Scan for the cell matching the given text and deliver its [x, y] coordinate at center. 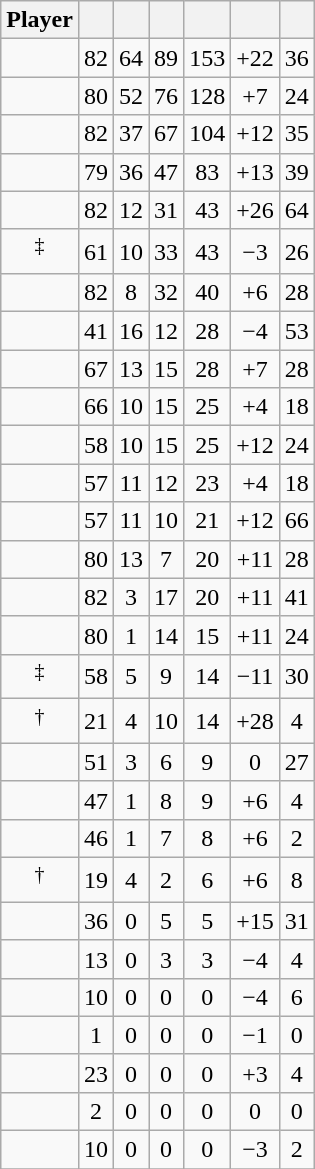
−1 [256, 1035]
83 [208, 172]
17 [166, 597]
39 [296, 172]
16 [132, 331]
26 [296, 252]
53 [296, 331]
89 [166, 58]
27 [296, 762]
−11 [256, 676]
+22 [256, 58]
32 [166, 293]
79 [96, 172]
40 [208, 293]
128 [208, 96]
30 [296, 676]
33 [166, 252]
19 [96, 880]
+28 [256, 722]
Player [40, 20]
37 [132, 134]
51 [96, 762]
+3 [256, 1073]
153 [208, 58]
+26 [256, 210]
52 [132, 96]
35 [296, 134]
104 [208, 134]
61 [96, 252]
+13 [256, 172]
76 [166, 96]
+15 [256, 921]
46 [96, 839]
